Determine the [X, Y] coordinate at the center of the cell enclosing the given text.  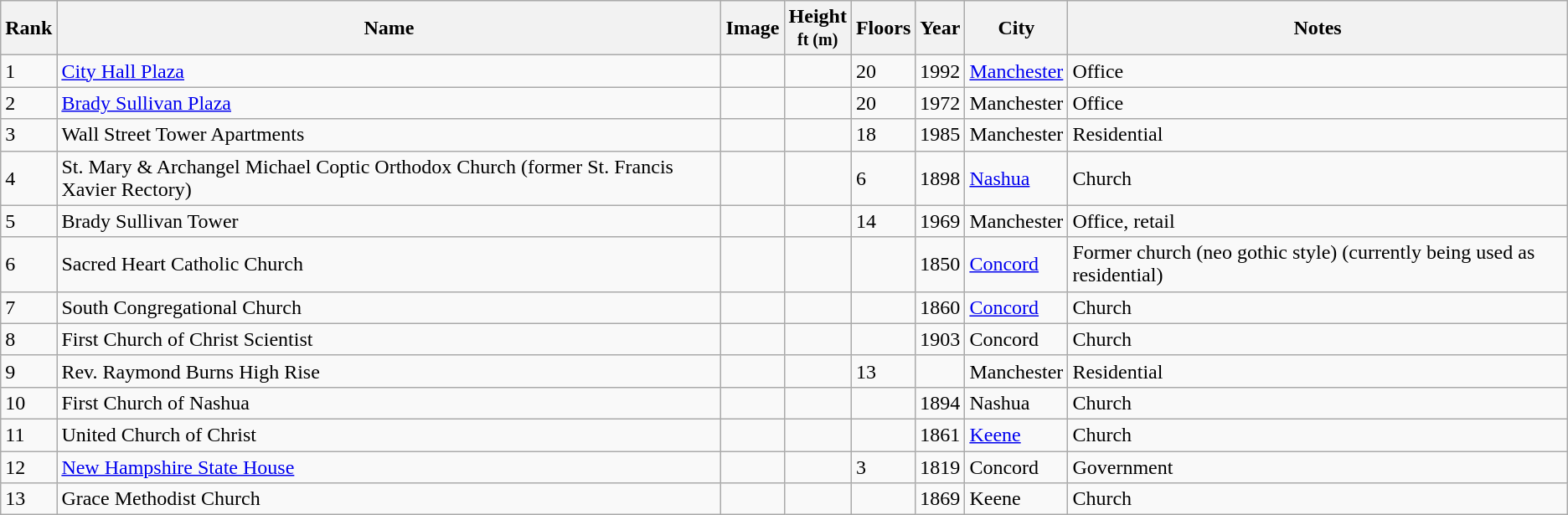
1903 [940, 339]
Rev. Raymond Burns High Rise [389, 371]
1819 [940, 466]
1972 [940, 103]
1894 [940, 403]
1969 [940, 221]
1860 [940, 307]
Floors [883, 28]
City Hall Plaza [389, 71]
City [1017, 28]
8 [28, 339]
New Hampshire State House [389, 466]
9 [28, 371]
Brady Sullivan Tower [389, 221]
Year [940, 28]
1992 [940, 71]
12 [28, 466]
1869 [940, 499]
Wall Street Tower Apartments [389, 135]
First Church of Nashua [389, 403]
Office, retail [1318, 221]
Notes [1318, 28]
4 [28, 178]
10 [28, 403]
South Congregational Church [389, 307]
1985 [940, 135]
2 [28, 103]
1850 [940, 265]
Government [1318, 466]
Heightft (m) [818, 28]
5 [28, 221]
11 [28, 435]
Brady Sullivan Plaza [389, 103]
1898 [940, 178]
Former church (neo gothic style) (currently being used as residential) [1318, 265]
Grace Methodist Church [389, 499]
Rank [28, 28]
United Church of Christ [389, 435]
14 [883, 221]
St. Mary & Archangel Michael Coptic Orthodox Church (former St. Francis Xavier Rectory) [389, 178]
Image [752, 28]
First Church of Christ Scientist [389, 339]
7 [28, 307]
1861 [940, 435]
Sacred Heart Catholic Church [389, 265]
1 [28, 71]
Name [389, 28]
18 [883, 135]
